Scan for the cell matching the given text and deliver its [x, y] coordinate at center. 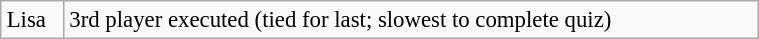
Lisa [32, 20]
3rd player executed (tied for last; slowest to complete quiz) [411, 20]
